Scan for the cell matching the given text and deliver its [x, y] coordinate at center. 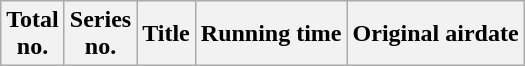
Running time [271, 34]
Totalno. [33, 34]
Original airdate [436, 34]
Title [166, 34]
Seriesno. [100, 34]
